Capture the cell that displays the provided text and extract its [X, Y] central coordinate. 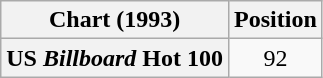
92 [276, 58]
Position [276, 20]
US Billboard Hot 100 [115, 58]
Chart (1993) [115, 20]
